Provide the [x, y] coordinate of the cell's center where the given text is located.  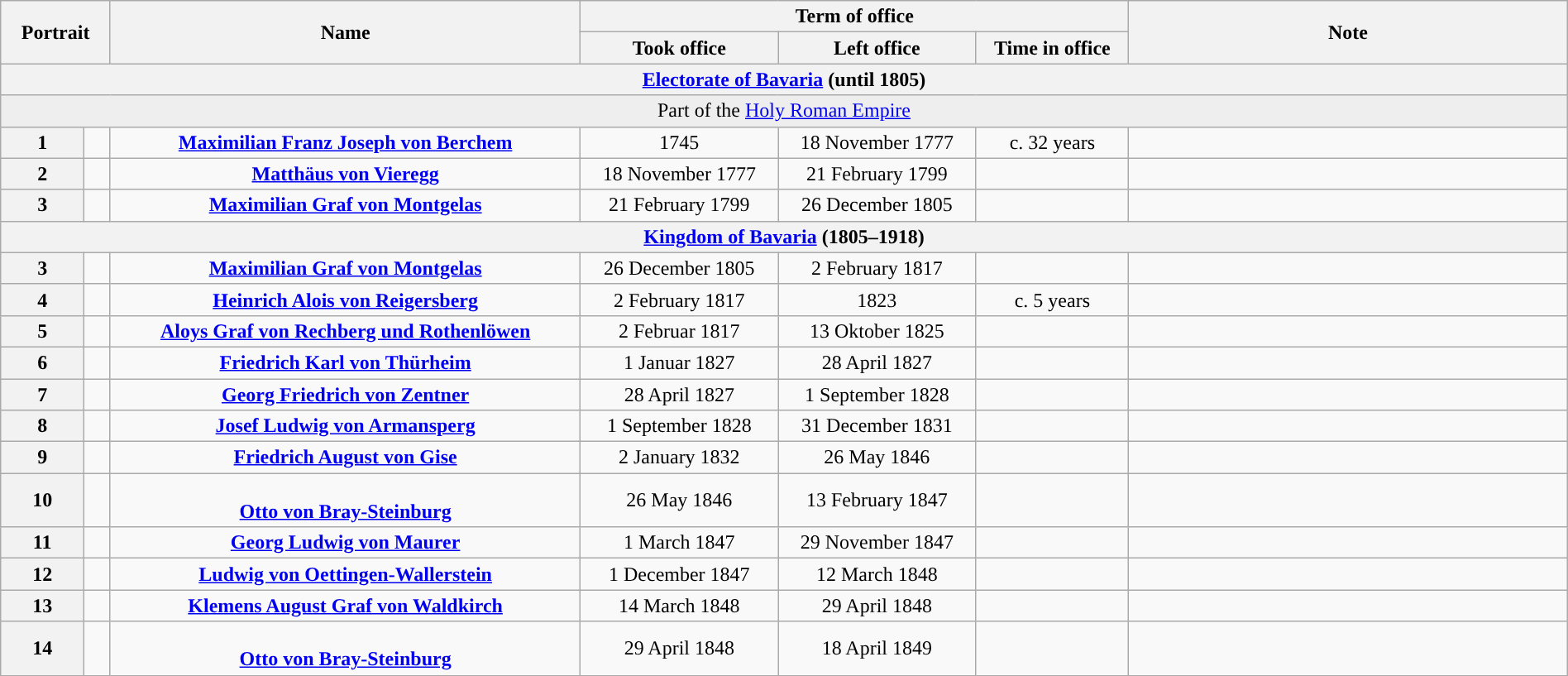
c. 5 years [1052, 300]
Heinrich Alois von Reigersberg [345, 300]
Electorate of Bavaria (until 1805) [784, 79]
Georg Friedrich von Zentner [345, 395]
5 [43, 331]
1 [43, 142]
12 March 1848 [877, 574]
Time in office [1052, 48]
1823 [877, 300]
1 December 1847 [680, 574]
11 [43, 543]
c. 32 years [1052, 142]
18 April 1849 [877, 649]
Aloys Graf von Rechberg und Rothenlöwen [345, 331]
Friedrich August von Gise [345, 458]
13 Oktober 1825 [877, 331]
Left office [877, 48]
Klemens August Graf von Waldkirch [345, 606]
Maximilian Franz Joseph von Berchem [345, 142]
8 [43, 426]
1 March 1847 [680, 543]
31 December 1831 [877, 426]
Kingdom of Bavaria (1805–1918) [784, 237]
Ludwig von Oettingen-Wallerstein [345, 574]
Josef Ludwig von Armansperg [345, 426]
2 Februar 1817 [680, 331]
1 Januar 1827 [680, 362]
2 January 1832 [680, 458]
Matthäus von Vieregg [345, 174]
9 [43, 458]
Portrait [56, 32]
10 [43, 500]
14 [43, 649]
14 March 1848 [680, 606]
13 February 1847 [877, 500]
13 [43, 606]
12 [43, 574]
Took office [680, 48]
2 [43, 174]
Term of office [855, 17]
Friedrich Karl von Thürheim [345, 362]
29 November 1847 [877, 543]
6 [43, 362]
Note [1348, 32]
Name [345, 32]
4 [43, 300]
Part of the Holy Roman Empire [784, 111]
1745 [680, 142]
7 [43, 395]
Georg Ludwig von Maurer [345, 543]
